Determine the [x, y] coordinate at the center of the cell enclosing the given text.  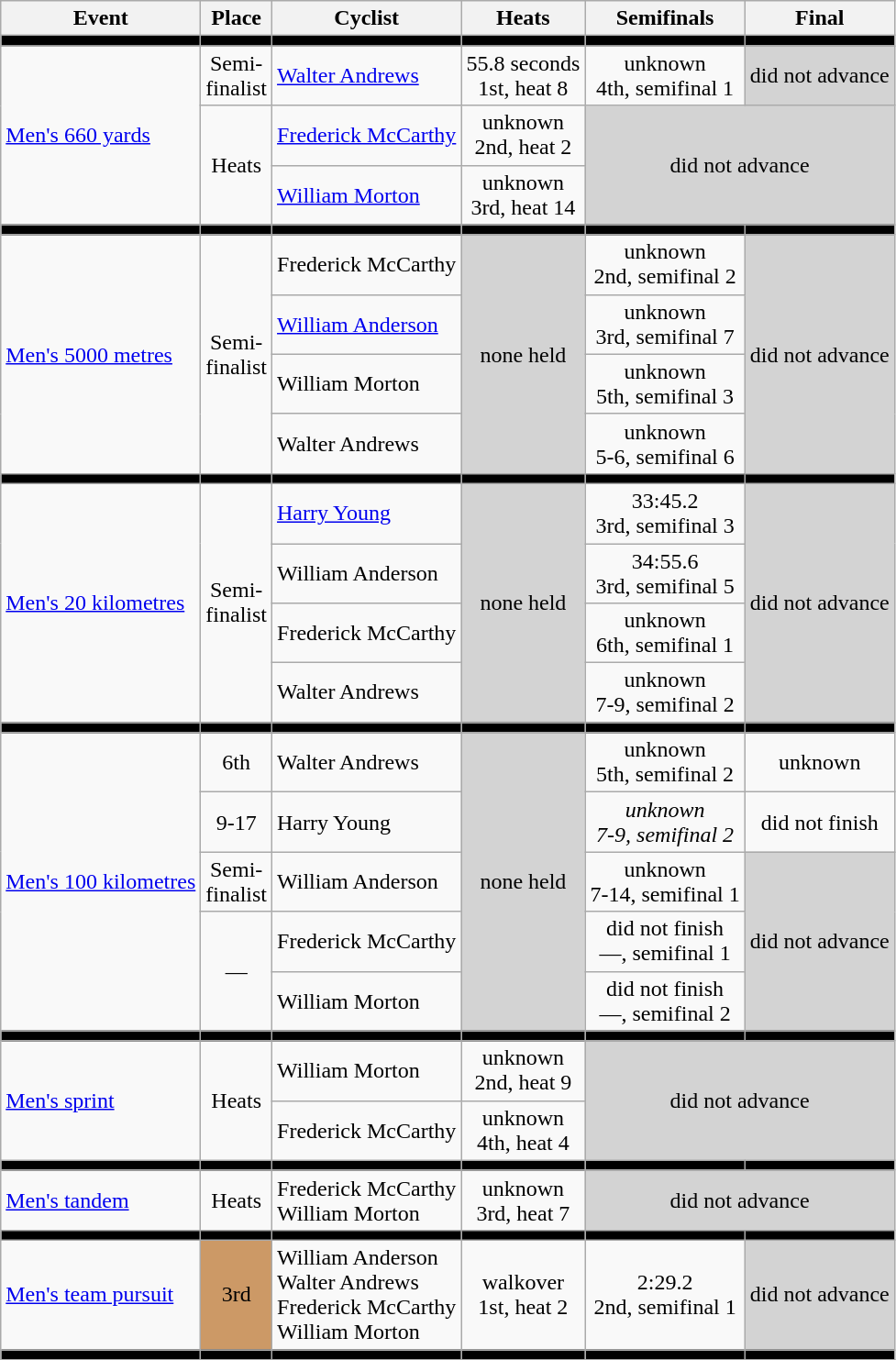
did not finish [820, 822]
unknown 7-14, semifinal 1 [665, 882]
did not finish —, semifinal 1 [665, 941]
Place [237, 18]
unknown [820, 763]
3rd [237, 1295]
unknown 2nd, heat 2 [523, 136]
unknown 2nd, heat 9 [523, 1071]
Men's tandem [101, 1200]
walkover 1st, heat 2 [523, 1295]
6th [237, 763]
Event [101, 18]
unknown 4th, semifinal 1 [665, 75]
Men's 20 kilometres [101, 603]
unknown 5th, semifinal 3 [665, 383]
unknown 2nd, semifinal 2 [665, 264]
unknown 5th, semifinal 2 [665, 763]
9-17 [237, 822]
33:45.2 3rd, semifinal 3 [665, 514]
Final [820, 18]
Men's 5000 metres [101, 354]
Men's 100 kilometres [101, 882]
Men's sprint [101, 1100]
unknown 3rd, heat 7 [523, 1200]
unknown 6th, semifinal 1 [665, 633]
— [237, 971]
unknown 3rd, heat 14 [523, 194]
unknown 5-6, semifinal 6 [665, 444]
unknown 4th, heat 4 [523, 1130]
55.8 seconds 1st, heat 8 [523, 75]
2:29.2 2nd, semifinal 1 [665, 1295]
Cyclist [367, 18]
Frederick McCarthy William Morton [367, 1200]
did not finish —, semifinal 2 [665, 1001]
Men's team pursuit [101, 1295]
unknown 3rd, semifinal 7 [665, 325]
34:55.6 3rd, semifinal 5 [665, 572]
Semifinals [665, 18]
William Anderson Walter Andrews Frederick McCarthy William Morton [367, 1295]
Men's 660 yards [101, 136]
